Locate the cell with the specified text and output its [x, y] center coordinate. 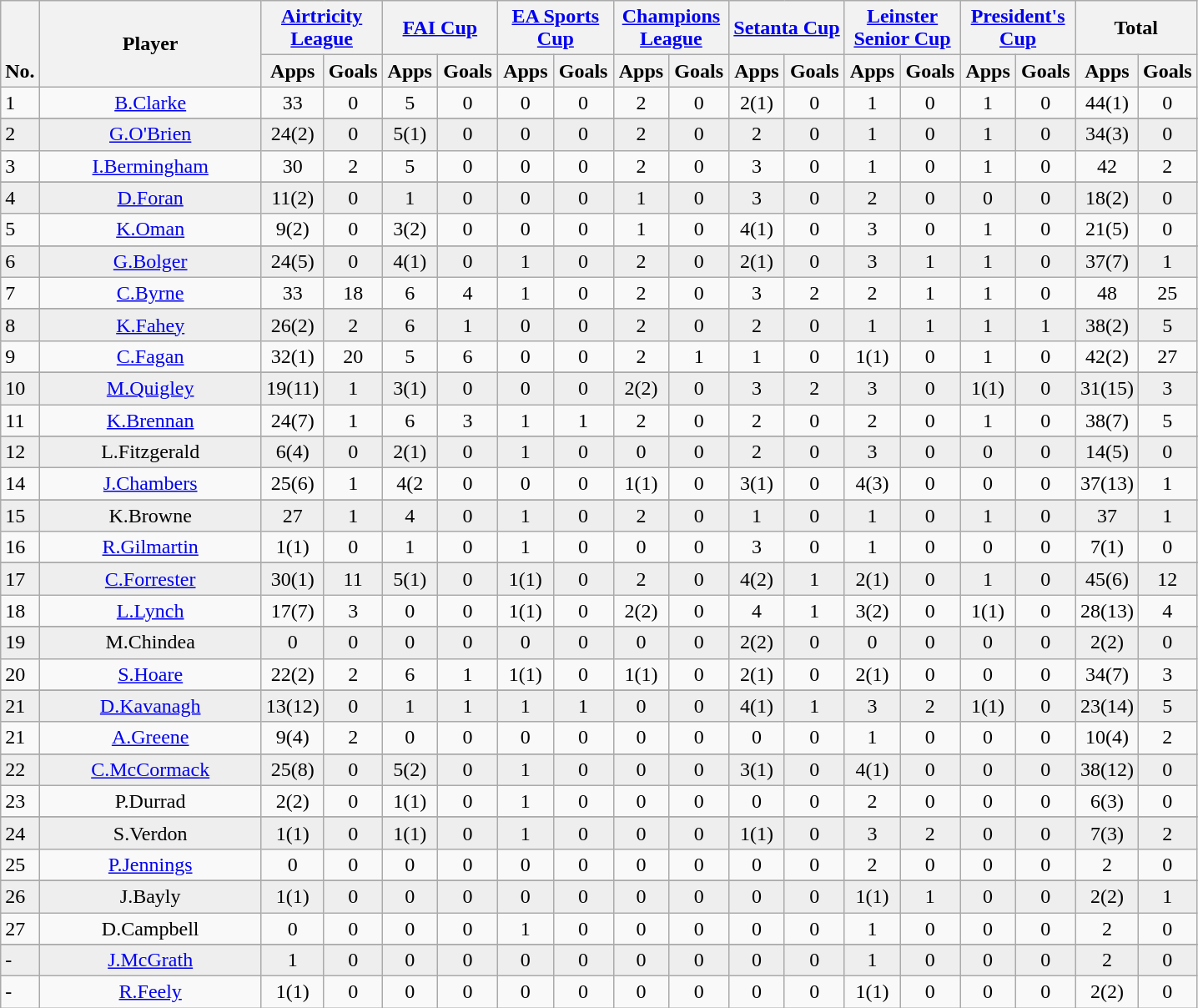
37(13) [1106, 484]
37(7) [1106, 261]
J.Bayly [150, 896]
4(2 [410, 484]
Player [150, 43]
S.Hoare [150, 674]
38(12) [1106, 769]
42 [1106, 166]
26(2) [292, 325]
P.Durrad [150, 801]
L.Lynch [150, 611]
G.O'Brien [150, 134]
24(7) [292, 420]
R.Feely [150, 992]
21(5) [1106, 229]
38(7) [1106, 420]
28(13) [1106, 611]
22 [20, 769]
44(1) [1106, 103]
K.Oman [150, 229]
Total [1136, 28]
D.Foran [150, 198]
22(2) [292, 674]
32(1) [292, 356]
14 [20, 484]
Champions League [671, 28]
K.Browne [150, 516]
34(7) [1106, 674]
S.Verdon [150, 833]
23 [20, 801]
6(3) [1106, 801]
J.Chambers [150, 484]
C.Fagan [150, 356]
31(15) [1106, 388]
19(11) [292, 388]
19 [20, 643]
K.Brennan [150, 420]
P.Jennings [150, 864]
17 [20, 579]
34(3) [1106, 134]
D.Kavanagh [150, 706]
4(2) [758, 579]
C.McCormack [150, 769]
16 [20, 547]
C.Byrne [150, 293]
24(2) [292, 134]
11(2) [292, 198]
President's Cup [1018, 28]
FAI Cup [440, 28]
30 [292, 166]
4(3) [873, 484]
No. [20, 43]
B.Clarke [150, 103]
7 [20, 293]
25(8) [292, 769]
18(2) [1106, 198]
26 [20, 896]
L.Fitzgerald [150, 452]
R.Gilmartin [150, 547]
K.Fahey [150, 325]
13(12) [292, 706]
24 [20, 833]
Airtricity League [322, 28]
9 [20, 356]
38(2) [1106, 325]
37 [1106, 516]
7(1) [1106, 547]
10(4) [1106, 738]
A.Greene [150, 738]
45(6) [1106, 579]
7(3) [1106, 833]
5(2) [410, 769]
M.Chindea [150, 643]
14(5) [1106, 452]
C.Forrester [150, 579]
6(4) [292, 452]
42(2) [1106, 356]
17(7) [292, 611]
10 [20, 388]
Setanta Cup [788, 28]
8 [20, 325]
23(14) [1106, 706]
25(6) [292, 484]
G.Bolger [150, 261]
Leinster Senior Cup [903, 28]
24(5) [292, 261]
9(2) [292, 229]
D.Campbell [150, 929]
I.Bermingham [150, 166]
M.Quigley [150, 388]
EA Sports Cup [556, 28]
15 [20, 516]
9(4) [292, 738]
J.McGrath [150, 960]
30(1) [292, 579]
48 [1106, 293]
